Provide the (x, y) coordinate of the cell's center where the given text is located.  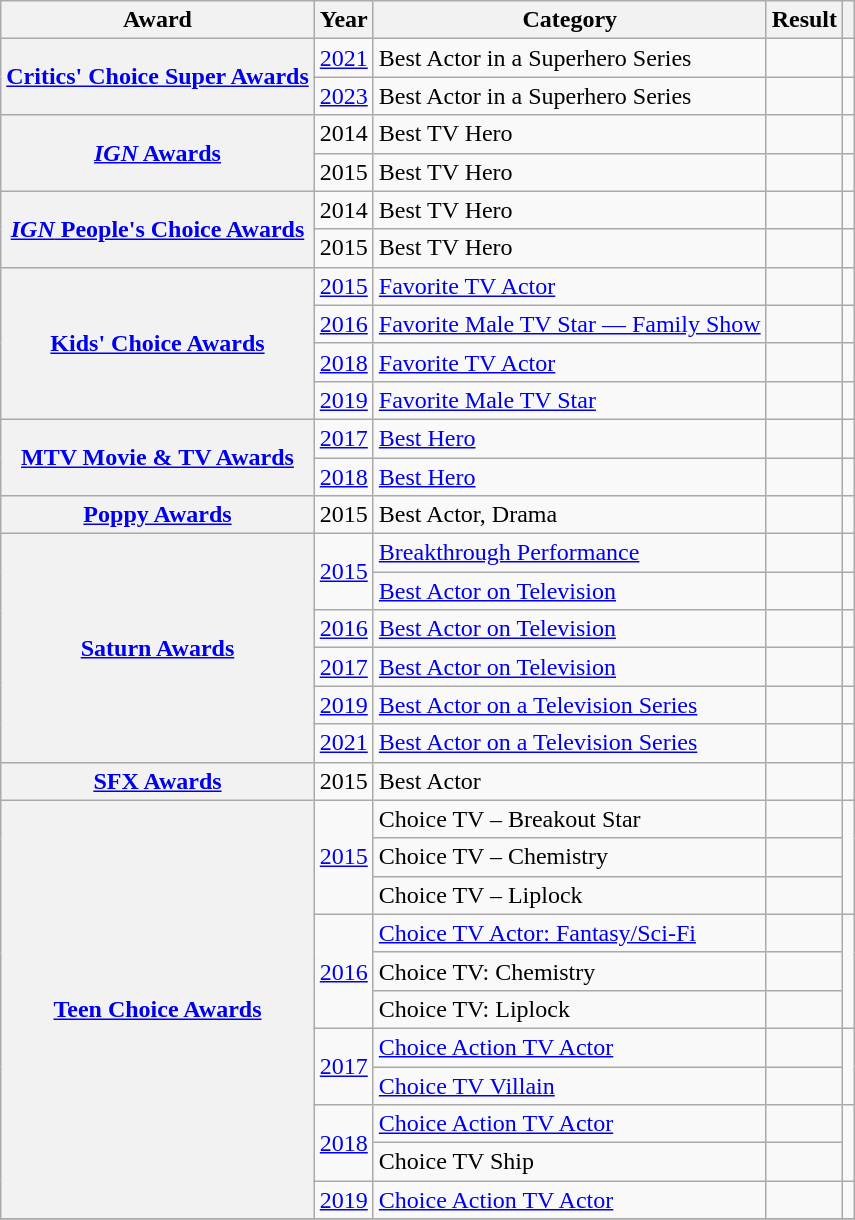
Year (344, 20)
Choice TV Ship (570, 1162)
Result (804, 20)
IGN People's Choice Awards (158, 229)
Choice TV Actor: Fantasy/Sci-Fi (570, 933)
Category (570, 20)
2023 (344, 96)
Choice TV – Breakout Star (570, 819)
MTV Movie & TV Awards (158, 457)
Saturn Awards (158, 648)
Poppy Awards (158, 515)
Best Actor (570, 781)
Choice TV: Liplock (570, 1009)
Best Actor, Drama (570, 515)
Choice TV Villain (570, 1085)
Teen Choice Awards (158, 1010)
Choice TV: Chemistry (570, 971)
Choice TV – Chemistry (570, 857)
Critics' Choice Super Awards (158, 77)
Favorite Male TV Star — Family Show (570, 324)
Breakthrough Performance (570, 553)
Favorite Male TV Star (570, 400)
IGN Awards (158, 153)
SFX Awards (158, 781)
Choice TV – Liplock (570, 895)
Award (158, 20)
Kids' Choice Awards (158, 343)
